Extract the [X, Y] coordinate from the center of the cell holding the provided text.  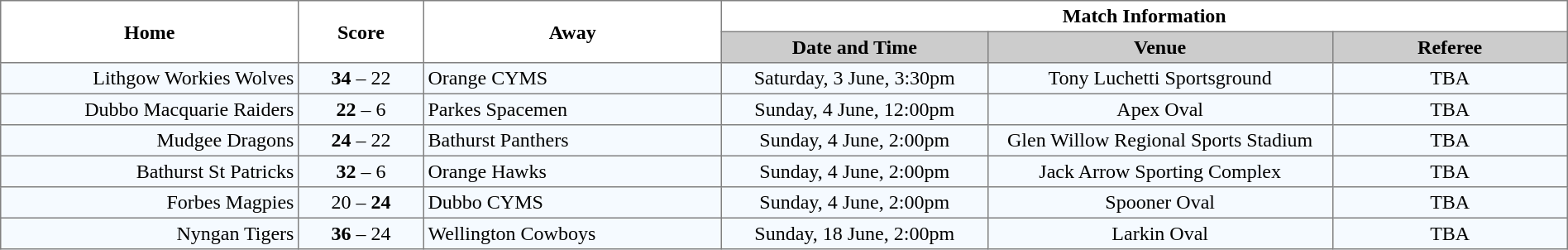
20 – 24 [361, 203]
22 – 6 [361, 109]
Larkin Oval [1159, 233]
Forbes Magpies [150, 203]
Referee [1450, 47]
Date and Time [854, 47]
Away [572, 31]
Bathurst St Patricks [150, 171]
Mudgee Dragons [150, 141]
Dubbo CYMS [572, 203]
Home [150, 31]
32 – 6 [361, 171]
36 – 24 [361, 233]
34 – 22 [361, 79]
Nyngan Tigers [150, 233]
Match Information [1145, 17]
24 – 22 [361, 141]
Apex Oval [1159, 109]
Score [361, 31]
Venue [1159, 47]
Sunday, 4 June, 12:00pm [854, 109]
Spooner Oval [1159, 203]
Orange Hawks [572, 171]
Wellington Cowboys [572, 233]
Dubbo Macquarie Raiders [150, 109]
Orange CYMS [572, 79]
Glen Willow Regional Sports Stadium [1159, 141]
Jack Arrow Sporting Complex [1159, 171]
Parkes Spacemen [572, 109]
Bathurst Panthers [572, 141]
Saturday, 3 June, 3:30pm [854, 79]
Lithgow Workies Wolves [150, 79]
Sunday, 18 June, 2:00pm [854, 233]
Tony Luchetti Sportsground [1159, 79]
